Capture the cell that displays the provided text and extract its [x, y] central coordinate. 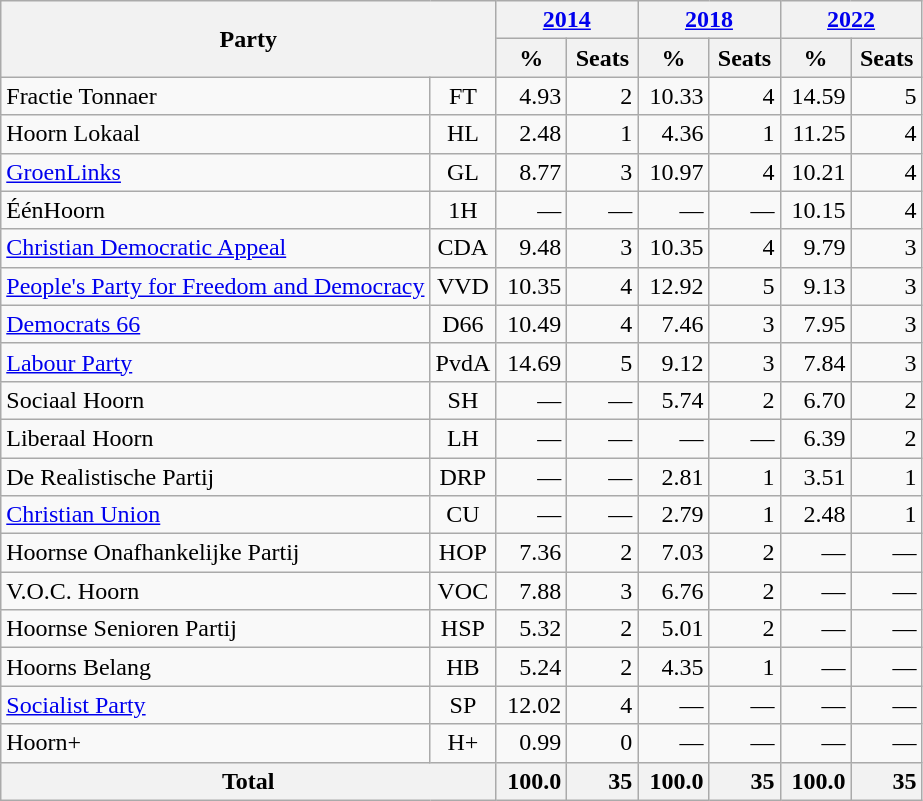
1H [463, 210]
10.15 [816, 210]
5.32 [532, 629]
Sociaal Hoorn [216, 400]
7.88 [532, 591]
SH [463, 400]
7.46 [674, 324]
Hoornse Senioren Partij [216, 629]
VOC [463, 591]
Christian Union [216, 515]
Hoornse Onafhankelijke Partij [216, 553]
11.25 [816, 134]
5.01 [674, 629]
4.36 [674, 134]
7.03 [674, 553]
5.24 [532, 667]
5.74 [674, 400]
Total [248, 781]
4.35 [674, 667]
Christian Democratic Appeal [216, 248]
Socialist Party [216, 705]
LH [463, 438]
8.77 [532, 172]
10.97 [674, 172]
FT [463, 96]
SP [463, 705]
CU [463, 515]
HSP [463, 629]
GroenLinks [216, 172]
2.81 [674, 477]
7.95 [816, 324]
Party [248, 39]
VVD [463, 286]
9.12 [674, 362]
De Realistische Partij [216, 477]
9.48 [532, 248]
12.02 [532, 705]
6.70 [816, 400]
6.39 [816, 438]
PvdA [463, 362]
Fractie Tonnaer [216, 96]
Liberaal Hoorn [216, 438]
D66 [463, 324]
2022 [851, 20]
0.99 [532, 743]
Hoorn Lokaal [216, 134]
People's Party for Freedom and Democracy [216, 286]
DRP [463, 477]
H+ [463, 743]
CDA [463, 248]
6.76 [674, 591]
10.21 [816, 172]
9.13 [816, 286]
0 [602, 743]
ÉénHoorn [216, 210]
HL [463, 134]
Democrats 66 [216, 324]
HB [463, 667]
Labour Party [216, 362]
V.O.C. Hoorn [216, 591]
4.93 [532, 96]
HOP [463, 553]
14.59 [816, 96]
2014 [567, 20]
3.51 [816, 477]
Hoorns Belang [216, 667]
7.84 [816, 362]
9.79 [816, 248]
10.33 [674, 96]
2.79 [674, 515]
GL [463, 172]
Hoorn+ [216, 743]
12.92 [674, 286]
7.36 [532, 553]
14.69 [532, 362]
10.49 [532, 324]
2018 [709, 20]
